Find where the given text appears and provide that cell's center as (X, Y) coordinate. 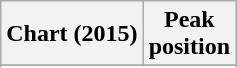
Peakposition (189, 34)
Chart (2015) (72, 34)
